Locate the cell with the specified text and output its [X, Y] center coordinate. 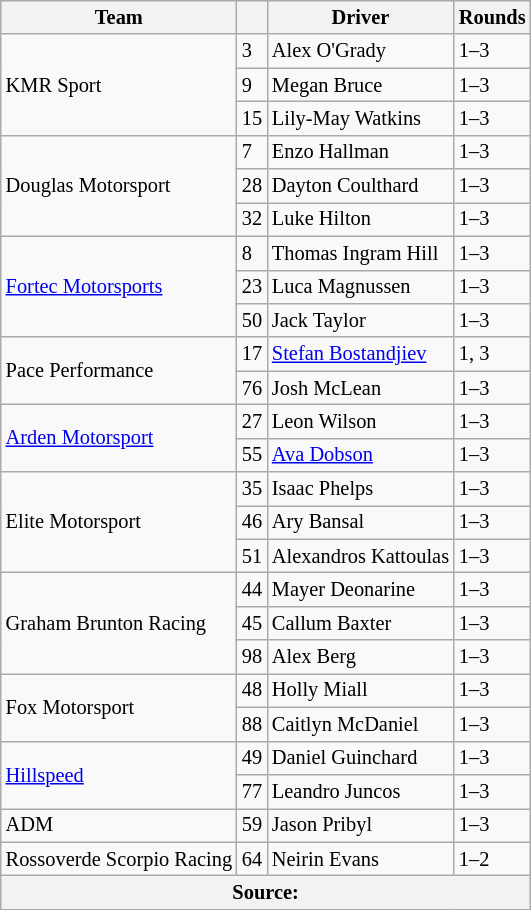
Dayton Coulthard [360, 186]
Alex Berg [360, 657]
77 [252, 791]
Fortec Motorsports [119, 286]
49 [252, 758]
9 [252, 85]
76 [252, 388]
98 [252, 657]
3 [252, 51]
64 [252, 859]
Source: [266, 892]
Jason Pribyl [360, 825]
Holly Miall [360, 690]
27 [252, 421]
7 [252, 152]
Team [119, 17]
50 [252, 320]
51 [252, 556]
Stefan Bostandjiev [360, 354]
15 [252, 118]
Callum Baxter [360, 623]
35 [252, 489]
55 [252, 455]
Ary Bansal [360, 522]
1–2 [492, 859]
Graham Brunton Racing [119, 622]
Lily-May Watkins [360, 118]
Luca Magnussen [360, 287]
Thomas Ingram Hill [360, 253]
Douglas Motorsport [119, 186]
Enzo Hallman [360, 152]
44 [252, 589]
88 [252, 724]
Luke Hilton [360, 219]
Caitlyn McDaniel [360, 724]
Mayer Deonarine [360, 589]
46 [252, 522]
KMR Sport [119, 84]
Josh McLean [360, 388]
Pace Performance [119, 370]
17 [252, 354]
Rounds [492, 17]
Hillspeed [119, 774]
Neirin Evans [360, 859]
23 [252, 287]
Ava Dobson [360, 455]
Alexandros Kattoulas [360, 556]
8 [252, 253]
32 [252, 219]
45 [252, 623]
Megan Bruce [360, 85]
1, 3 [492, 354]
Fox Motorsport [119, 706]
59 [252, 825]
Elite Motorsport [119, 522]
28 [252, 186]
48 [252, 690]
Rossoverde Scorpio Racing [119, 859]
Driver [360, 17]
Daniel Guinchard [360, 758]
Leandro Juncos [360, 791]
Isaac Phelps [360, 489]
ADM [119, 825]
Jack Taylor [360, 320]
Alex O'Grady [360, 51]
Leon Wilson [360, 421]
Arden Motorsport [119, 438]
